Find where the given text appears and provide that cell's center as (x, y) coordinate. 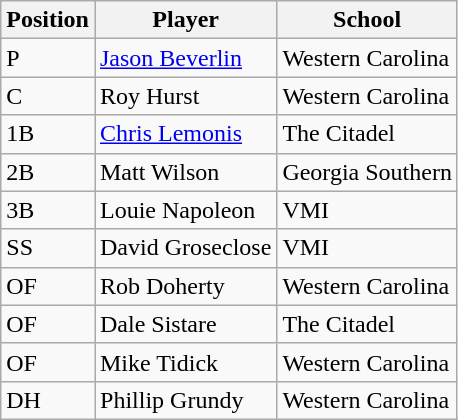
Louie Napoleon (185, 210)
Player (185, 20)
Roy Hurst (185, 96)
DH (48, 400)
Phillip Grundy (185, 400)
SS (48, 248)
Rob Doherty (185, 286)
Mike Tidick (185, 362)
Chris Lemonis (185, 134)
David Groseclose (185, 248)
3B (48, 210)
P (48, 58)
Georgia Southern (368, 172)
Position (48, 20)
Jason Beverlin (185, 58)
Matt Wilson (185, 172)
1B (48, 134)
Dale Sistare (185, 324)
School (368, 20)
C (48, 96)
2B (48, 172)
